Output the [X, Y] coordinate of the center of the cell containing the given text.  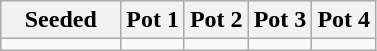
Pot 4 [344, 20]
Pot 2 [216, 20]
Seeded [61, 20]
Pot 3 [280, 20]
Pot 1 [153, 20]
